From the cell containing the given text, extract its center point as [X, Y] coordinate. 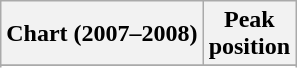
Peakposition [249, 34]
Chart (2007–2008) [102, 34]
